Pinpoint the cell where the given text exists, returning its (x, y) midpoint coordinate. 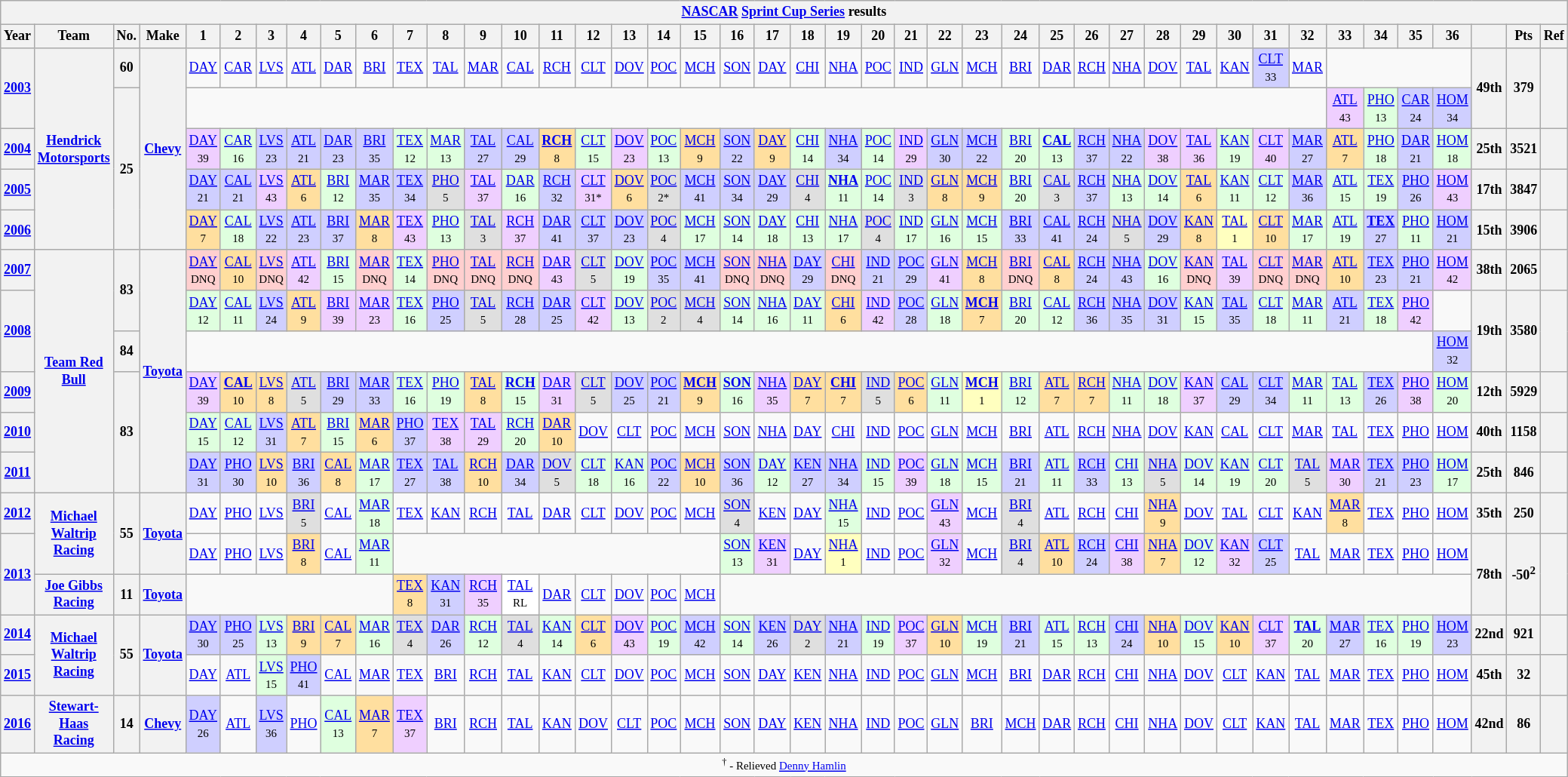
28 (1163, 36)
15 (700, 36)
ATL11 (1057, 473)
26 (1092, 36)
DOV6 (629, 189)
CHIDNQ (843, 270)
38th (1489, 270)
2006 (18, 230)
HOM17 (1453, 473)
TAL29 (483, 432)
IND21 (878, 270)
RCH33 (1092, 473)
PHO37 (410, 432)
KEN26 (772, 634)
23 (982, 36)
SON16 (737, 392)
RCH12 (483, 634)
TEX38 (446, 432)
2007 (18, 270)
IND5 (878, 392)
2013 (18, 573)
LVS43 (272, 189)
HOM43 (1453, 189)
HOM21 (1453, 230)
TAL1 (1235, 230)
TEX26 (1381, 392)
CAL41 (1057, 230)
GLN11 (945, 392)
846 (1524, 473)
SON13 (737, 554)
DOV18 (1163, 392)
7 (410, 36)
DAY2 (808, 634)
TEX34 (410, 189)
DAR21 (1416, 149)
RCH7 (1092, 392)
Make (163, 36)
NHADNQ (772, 270)
DAY18 (772, 230)
NHA9 (1163, 513)
CLT31* (594, 189)
KAN16 (629, 473)
DAR16 (520, 189)
IND42 (878, 311)
DAR41 (557, 230)
250 (1524, 513)
LVSDNQ (272, 270)
DOV13 (629, 311)
TALDNQ (483, 270)
KAN11 (1235, 189)
MCH22 (982, 149)
NHA7 (1163, 554)
NHA10 (1163, 634)
BRIDNQ (1020, 270)
20 (878, 36)
IND15 (878, 473)
CLT42 (594, 311)
POC39 (911, 473)
49th (1489, 88)
SON34 (737, 189)
POC6 (911, 392)
TAL39 (1235, 270)
LVS31 (272, 432)
24 (1020, 36)
DAY15 (203, 432)
MCH7 (982, 311)
LVS15 (272, 675)
TAL27 (483, 149)
ATL5 (303, 392)
DAR31 (557, 392)
TAL3 (483, 230)
MAR16 (375, 634)
MCH10 (700, 473)
MCH19 (982, 634)
Team (74, 36)
KEN31 (772, 554)
921 (1524, 634)
PHO23 (1416, 473)
DOV16 (1163, 270)
DOV38 (1163, 149)
POC35 (664, 270)
DOV29 (1163, 230)
19th (1489, 330)
SONDNQ (737, 270)
BRI5 (303, 513)
MAR35 (375, 189)
POC19 (664, 634)
60 (127, 68)
ATL6 (303, 189)
MAR13 (446, 149)
DAR26 (446, 634)
NASCAR Sprint Cup Series results (784, 12)
SON36 (737, 473)
MAR7 (375, 724)
CHI4 (808, 189)
Year (18, 36)
PHO26 (1416, 189)
MCH8 (982, 270)
TEX19 (1381, 189)
HOM23 (1453, 634)
12th (1489, 392)
ATL43 (1345, 109)
IND17 (911, 230)
LVS24 (272, 311)
2009 (18, 392)
3580 (1524, 330)
DOV25 (629, 392)
33 (1345, 36)
CLT6 (594, 634)
LVS13 (272, 634)
LVS22 (272, 230)
ATL23 (303, 230)
NHA13 (1127, 189)
KAN14 (557, 634)
TAL37 (483, 189)
2012 (18, 513)
15th (1489, 230)
CAL18 (238, 230)
Stewart-Haas Racing (74, 724)
Ref (1554, 36)
PHO5 (446, 189)
HOM20 (1453, 392)
TEX8 (410, 594)
78th (1489, 573)
CAR24 (1416, 109)
CLT20 (1271, 473)
PHO42 (1416, 311)
2008 (18, 330)
22nd (1489, 634)
RCH15 (520, 392)
CLT33 (1271, 68)
† - Relieved Denny Hamlin (784, 765)
GLN41 (945, 270)
MAR23 (375, 311)
3521 (1524, 149)
NHA22 (1127, 149)
NHA43 (1127, 270)
21 (911, 36)
84 (127, 352)
BRI33 (1020, 230)
TALRL (520, 594)
DOV12 (1199, 554)
16 (737, 36)
TEX23 (1381, 270)
2065 (1524, 270)
DOV43 (629, 634)
1 (203, 36)
2004 (18, 149)
CLT25 (1271, 554)
GLN43 (945, 513)
2015 (18, 675)
18 (808, 36)
DOV5 (557, 473)
TAL4 (520, 634)
CLT10 (1271, 230)
RCHDNQ (520, 270)
RCH8 (557, 149)
DAY9 (772, 149)
DAYDNQ (203, 270)
SON22 (737, 149)
DOV15 (1199, 634)
NHA15 (843, 513)
PHO41 (303, 675)
DAY31 (203, 473)
KAN10 (1235, 634)
10 (520, 36)
GLN16 (945, 230)
CAL11 (238, 311)
IND19 (878, 634)
LVS23 (272, 149)
TEX12 (410, 149)
DAR23 (338, 149)
LVS10 (272, 473)
PHO30 (238, 473)
MAR6 (375, 432)
PHO18 (1381, 149)
42nd (1489, 724)
POC37 (911, 634)
DAR10 (557, 432)
2014 (18, 634)
KAN31 (446, 594)
2005 (18, 189)
86 (1524, 724)
MAR33 (375, 392)
DOV31 (1163, 311)
379 (1524, 88)
KAN37 (1199, 392)
NHA16 (772, 311)
BRI35 (375, 149)
RCH20 (520, 432)
TEX37 (410, 724)
BRI37 (338, 230)
KAN8 (1199, 230)
2010 (18, 432)
ATL42 (303, 270)
KANDNQ (1199, 270)
MCH42 (700, 634)
POC2* (664, 189)
TAL35 (1235, 311)
GLN8 (945, 189)
30 (1235, 36)
35 (1416, 36)
MCH17 (700, 230)
40th (1489, 432)
5929 (1524, 392)
POC2 (664, 311)
DAY21 (203, 189)
RCH28 (520, 311)
RCH36 (1092, 311)
2003 (18, 88)
4 (303, 36)
CAL21 (238, 189)
PHO38 (1416, 392)
MAR36 (1308, 189)
45th (1489, 675)
27 (1127, 36)
12 (594, 36)
13 (629, 36)
RCH13 (1092, 634)
1158 (1524, 432)
PHO21 (1416, 270)
SON4 (737, 513)
CLTDNQ (1271, 270)
31 (1271, 36)
CLT34 (1271, 392)
2016 (18, 724)
34 (1381, 36)
CAL7 (338, 634)
TAL6 (1199, 189)
Joe Gibbs Racing (74, 594)
DAR43 (557, 270)
KAN15 (1199, 311)
DAY26 (203, 724)
-502 (1524, 573)
3906 (1524, 230)
BRI8 (303, 554)
CHI38 (1127, 554)
No. (127, 36)
CHI24 (1127, 634)
RCH10 (483, 473)
TEX43 (410, 230)
CAR16 (238, 149)
6 (375, 36)
8 (446, 36)
5 (338, 36)
CLT40 (1271, 149)
CAR (238, 68)
22 (945, 36)
CLT12 (1271, 189)
TAL20 (1308, 634)
HOM34 (1453, 109)
3847 (1524, 189)
TEX18 (1381, 311)
CHI6 (843, 311)
POC29 (911, 270)
ATL19 (1345, 230)
HOM42 (1453, 270)
TEX21 (1381, 473)
17th (1489, 189)
35th (1489, 513)
GLN32 (945, 554)
DAR34 (520, 473)
TEX14 (410, 270)
2011 (18, 473)
GLN10 (945, 634)
29 (1199, 36)
KAN32 (1235, 554)
DOV19 (629, 270)
POC13 (664, 149)
IND3 (911, 189)
IND29 (911, 149)
Team Red Bull (74, 371)
CHI14 (808, 149)
POC22 (664, 473)
TAL36 (1199, 149)
PHODNQ (446, 270)
DAY11 (808, 311)
HOM18 (1453, 149)
HOM32 (1453, 352)
19 (843, 36)
TAL13 (1345, 392)
DAR25 (557, 311)
Pts (1524, 36)
CAL3 (1057, 189)
POC21 (664, 392)
CLT15 (594, 149)
MAR18 (375, 513)
3 (272, 36)
GLN30 (945, 149)
BRI36 (303, 473)
NHA21 (843, 634)
CHI7 (843, 392)
PHO11 (1416, 230)
POC28 (911, 311)
NHA17 (843, 230)
NHA1 (843, 554)
TAL38 (446, 473)
RCH35 (483, 594)
RCH32 (557, 189)
9 (483, 36)
17 (772, 36)
ATL9 (303, 311)
2 (238, 36)
LVS36 (272, 724)
Hendrick Motorsports (74, 149)
BRI39 (338, 311)
DAY30 (203, 634)
TEX4 (410, 634)
36 (1453, 36)
LVS8 (272, 392)
TAL8 (483, 392)
MCH4 (700, 311)
KEN27 (808, 473)
MCH1 (982, 392)
BRI9 (303, 634)
MAR30 (1345, 473)
BRI29 (338, 392)
